Pinpoint the cell where the given text exists, returning its (x, y) midpoint coordinate. 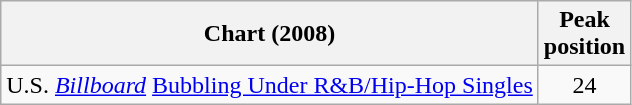
Peakposition (584, 34)
U.S. Billboard Bubbling Under R&B/Hip-Hop Singles (270, 85)
Chart (2008) (270, 34)
24 (584, 85)
